Capture the cell that displays the provided text and extract its (x, y) central coordinate. 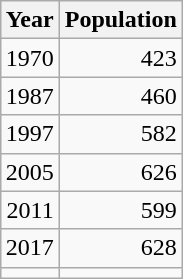
599 (120, 210)
582 (120, 134)
Year (30, 20)
423 (120, 58)
626 (120, 172)
1970 (30, 58)
460 (120, 96)
1987 (30, 96)
2011 (30, 210)
2017 (30, 248)
2005 (30, 172)
628 (120, 248)
1997 (30, 134)
Population (120, 20)
